For the text-containing cell, return its midpoint in (x, y) coordinate format. 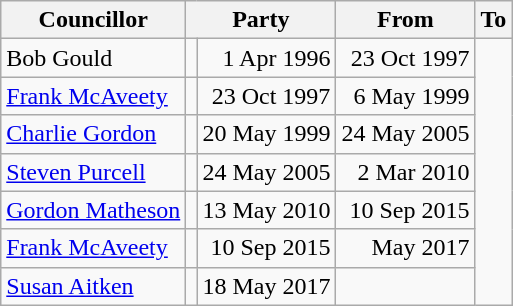
May 2017 (406, 248)
From (406, 20)
20 May 1999 (266, 134)
1 Apr 1996 (266, 58)
Bob Gould (94, 58)
13 May 2010 (266, 210)
To (494, 20)
2 Mar 2010 (406, 172)
18 May 2017 (266, 286)
6 May 1999 (406, 96)
Party (261, 20)
Susan Aitken (94, 286)
Charlie Gordon (94, 134)
Steven Purcell (94, 172)
Councillor (94, 20)
Gordon Matheson (94, 210)
